Provide the [X, Y] coordinate of the cell's center where the given text is located.  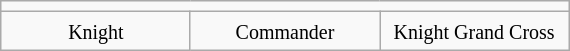
Knight [96, 31]
Commander [284, 31]
Knight Grand Cross [474, 31]
